Find where the given text appears and provide that cell's center as [x, y] coordinate. 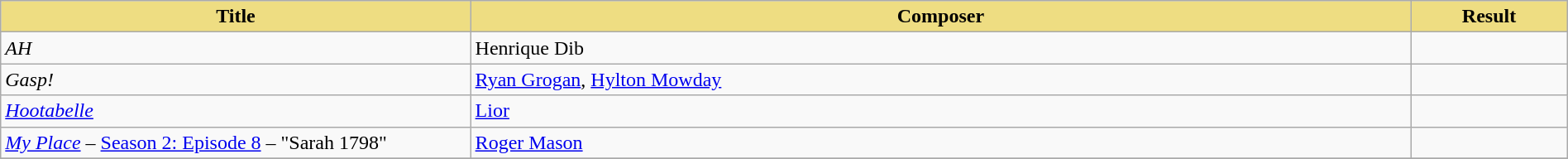
AH [236, 48]
Ryan Grogan, Hylton Mowday [941, 79]
Hootabelle [236, 111]
Lior [941, 111]
Title [236, 17]
Result [1489, 17]
My Place – Season 2: Episode 8 – "Sarah 1798" [236, 142]
Gasp! [236, 79]
Henrique Dib [941, 48]
Roger Mason [941, 142]
Composer [941, 17]
